Find where the given text appears and provide that cell's center as [x, y] coordinate. 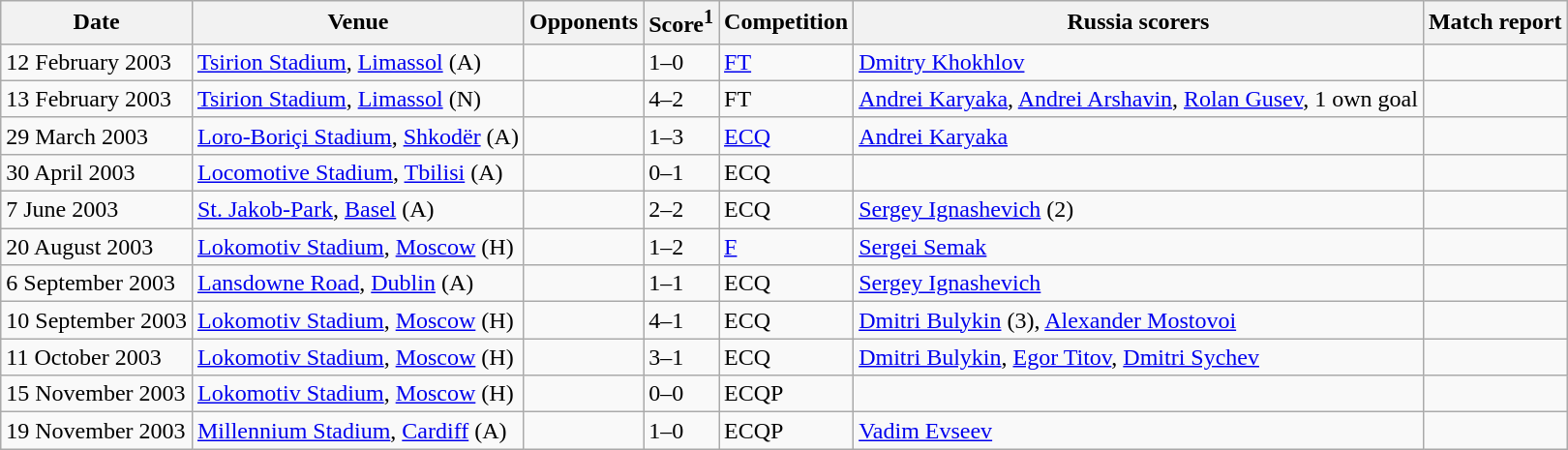
13 February 2003 [97, 99]
20 August 2003 [97, 247]
10 September 2003 [97, 320]
4–1 [681, 320]
0–0 [681, 394]
Russia scorers [1138, 23]
3–1 [681, 357]
29 March 2003 [97, 135]
4–2 [681, 99]
12 February 2003 [97, 62]
1–1 [681, 284]
Dmitri Bulykin, Egor Titov, Dmitri Sychev [1138, 357]
2–2 [681, 210]
Andrei Karyaka [1138, 135]
Score1 [681, 23]
Dmitry Khokhlov [1138, 62]
30 April 2003 [97, 172]
Locomotive Stadium, Tbilisi (A) [358, 172]
Dmitri Bulykin (3), Alexander Mostovoi [1138, 320]
6 September 2003 [97, 284]
19 November 2003 [97, 431]
Millennium Stadium, Cardiff (A) [358, 431]
Date [97, 23]
0–1 [681, 172]
Loro-Boriçi Stadium, Shkodër (A) [358, 135]
F [786, 247]
1–2 [681, 247]
St. Jakob-Park, Basel (A) [358, 210]
11 October 2003 [97, 357]
7 June 2003 [97, 210]
1–3 [681, 135]
Sergey Ignashevich [1138, 284]
Andrei Karyaka, Andrei Arshavin, Rolan Gusev, 1 own goal [1138, 99]
15 November 2003 [97, 394]
Tsirion Stadium, Limassol (A) [358, 62]
Competition [786, 23]
Venue [358, 23]
Sergey Ignashevich (2) [1138, 210]
Vadim Evseev [1138, 431]
Match report [1494, 23]
Sergei Semak [1138, 247]
Lansdowne Road, Dublin (A) [358, 284]
Opponents [583, 23]
Tsirion Stadium, Limassol (N) [358, 99]
